From the cell containing the given text, extract its center point as (x, y) coordinate. 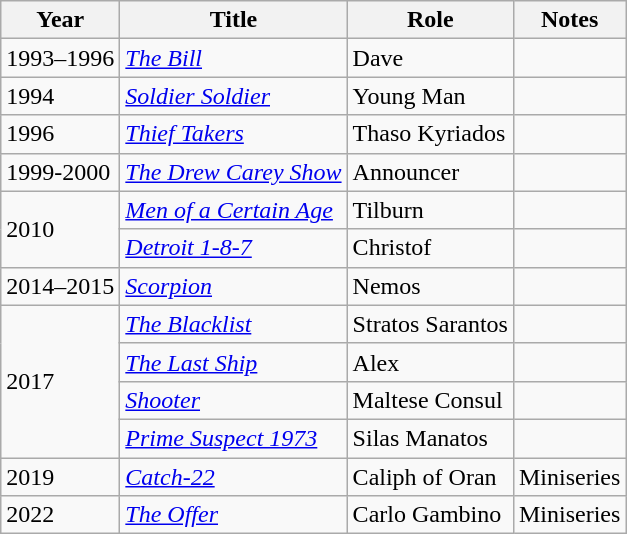
2014–2015 (60, 286)
Carlo Gambino (430, 515)
Young Man (430, 96)
Christof (430, 248)
Role (430, 20)
1999-2000 (60, 172)
The Offer (234, 515)
Nemos (430, 286)
2022 (60, 515)
Stratos Sarantos (430, 324)
Caliph of Oran (430, 477)
Men of a Certain Age (234, 210)
Thaso Kyriados (430, 134)
Catch-22 (234, 477)
Maltese Consul (430, 400)
The Bill (234, 58)
1996 (60, 134)
Soldier Soldier (234, 96)
The Drew Carey Show (234, 172)
Silas Manatos (430, 438)
Shooter (234, 400)
Scorpion (234, 286)
Dave (430, 58)
Prime Suspect 1973 (234, 438)
Alex (430, 362)
Announcer (430, 172)
Thief Takers (234, 134)
The Last Ship (234, 362)
Tilburn (430, 210)
The Blacklist (234, 324)
2017 (60, 381)
Notes (569, 20)
1993–1996 (60, 58)
Title (234, 20)
Detroit 1-8-7 (234, 248)
1994 (60, 96)
2019 (60, 477)
Year (60, 20)
2010 (60, 229)
